Provide the (x, y) coordinate of the cell's center where the given text is located.  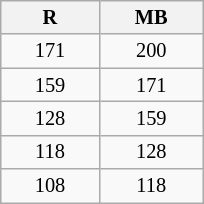
MB (151, 17)
200 (151, 51)
108 (50, 186)
R (50, 17)
